Capture the cell that displays the provided text and extract its (X, Y) central coordinate. 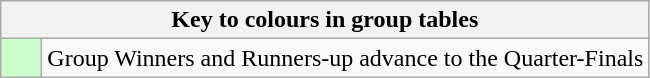
Group Winners and Runners-up advance to the Quarter-Finals (346, 58)
Key to colours in group tables (325, 20)
